Pinpoint the cell where the given text exists, returning its (x, y) midpoint coordinate. 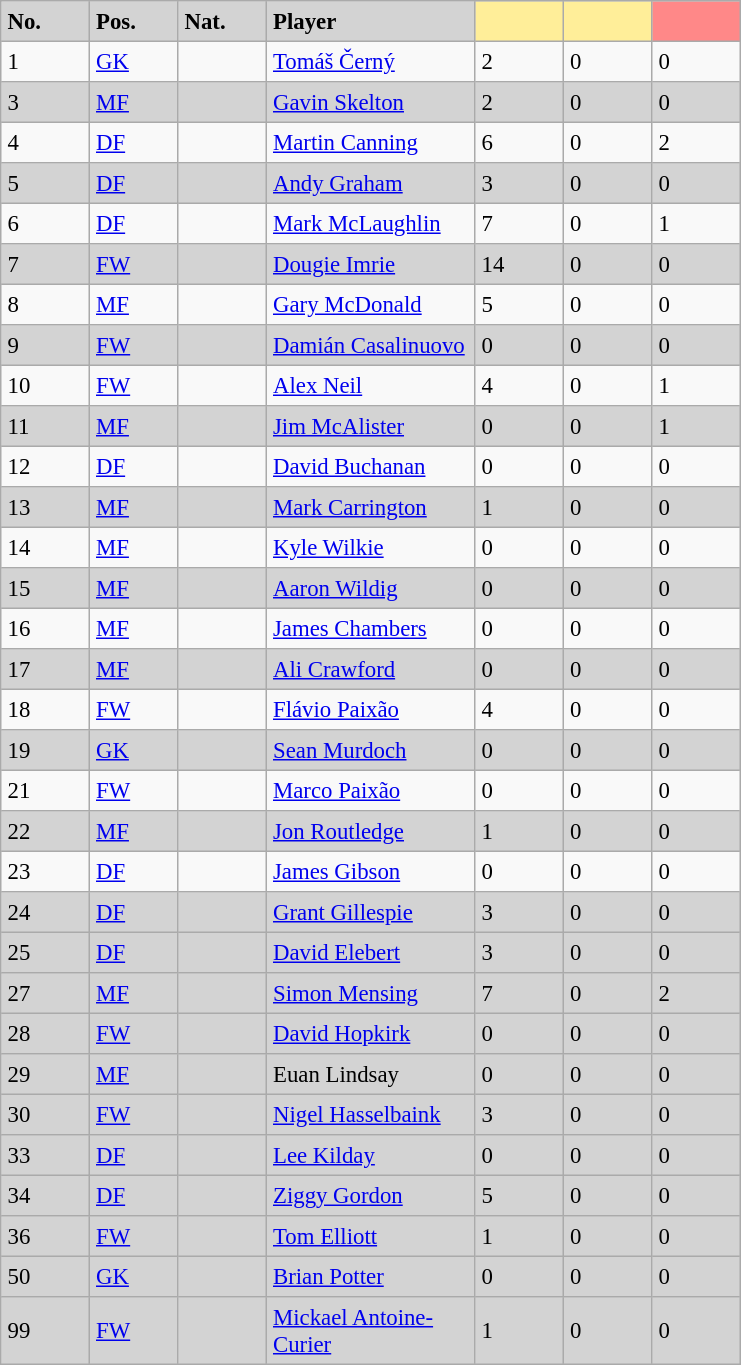
29 (45, 1074)
36 (45, 1236)
18 (45, 709)
Gavin Skelton (370, 102)
Brian Potter (370, 1276)
Sean Murdoch (370, 750)
David Buchanan (370, 466)
Ziggy Gordon (370, 1195)
30 (45, 1114)
No. (45, 21)
Alex Neil (370, 385)
Aaron Wildig (370, 588)
22 (45, 831)
33 (45, 1155)
25 (45, 952)
24 (45, 912)
99 (45, 1331)
Marco Paixão (370, 790)
Mark Carrington (370, 507)
Dougie Imrie (370, 264)
Jim McAlister (370, 426)
27 (45, 993)
23 (45, 871)
Martin Canning (370, 142)
Simon Mensing (370, 993)
Jon Routledge (370, 831)
21 (45, 790)
34 (45, 1195)
David Elebert (370, 952)
Mickael Antoine-Curier (370, 1331)
Euan Lindsay (370, 1074)
28 (45, 1033)
James Gibson (370, 871)
Mark McLaughlin (370, 223)
Tom Elliott (370, 1236)
16 (45, 628)
Nat. (222, 21)
David Hopkirk (370, 1033)
Flávio Paixão (370, 709)
Player (370, 21)
Damián Casalinuovo (370, 345)
Grant Gillespie (370, 912)
13 (45, 507)
19 (45, 750)
Ali Crawford (370, 669)
Lee Kilday (370, 1155)
15 (45, 588)
James Chambers (370, 628)
Kyle Wilkie (370, 547)
8 (45, 304)
9 (45, 345)
Nigel Hasselbaink (370, 1114)
17 (45, 669)
10 (45, 385)
Gary McDonald (370, 304)
11 (45, 426)
50 (45, 1276)
Pos. (133, 21)
12 (45, 466)
Andy Graham (370, 183)
Tomáš Černý (370, 61)
